Identify which cell holds the provided text, then report its (x, y) central coordinate. 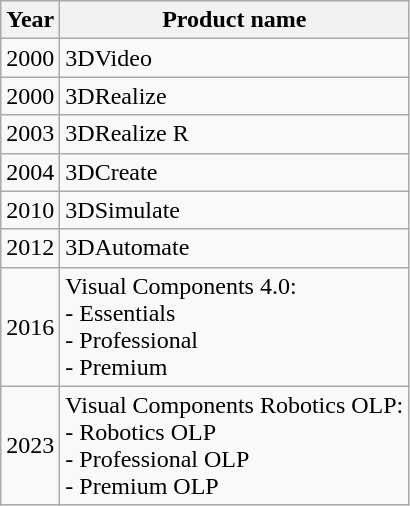
3DCreate (234, 172)
2010 (30, 210)
Year (30, 20)
3DSimulate (234, 210)
2016 (30, 326)
2003 (30, 134)
2004 (30, 172)
3DRealize (234, 96)
Visual Components Robotics OLP:- Robotics OLP- Professional OLP- Premium OLP (234, 446)
3DVideo (234, 58)
Visual Components 4.0:- Essentials- Professional- Premium (234, 326)
3DAutomate (234, 248)
3DRealize R (234, 134)
2012 (30, 248)
2023 (30, 446)
Product name (234, 20)
